Determine the (x, y) coordinate at the center of the cell enclosing the given text.  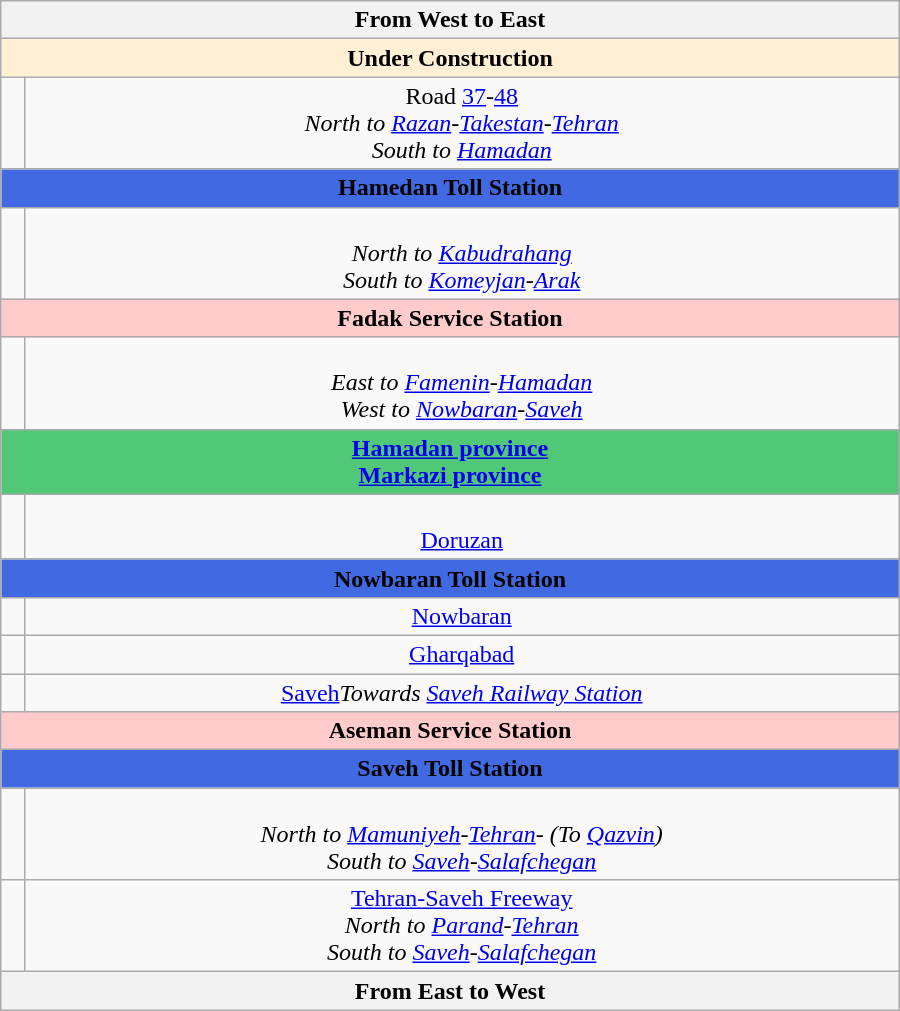
North to KabudrahangSouth to Komeyjan-Arak (462, 253)
Under Construction (450, 58)
North to Mamuniyeh-Tehran- (To Qazvin)South to Saveh-Salafchegan (462, 834)
Doruzan (462, 526)
Nowbaran (462, 616)
Tehran-Saveh FreewayNorth to Parand-TehranSouth to Saveh-Salafchegan (462, 926)
Road 37-48North to Razan-Takestan-TehranSouth to Hamadan (462, 123)
Fadak Service Station (450, 318)
Saveh Toll Station (450, 769)
From West to East (450, 20)
Aseman Service Station (450, 731)
Hamadan province Markazi province (450, 462)
SavehTowards Saveh Railway Station (462, 693)
Gharqabad (462, 654)
Nowbaran Toll Station (450, 578)
From East to West (450, 991)
Hamedan Toll Station (450, 188)
East to Famenin-HamadanWest to Nowbaran-Saveh (462, 383)
